Scan for the cell matching the given text and deliver its (x, y) coordinate at center. 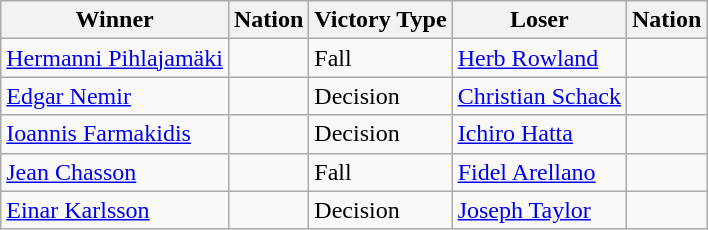
Edgar Nemir (115, 96)
Fidel Arellano (539, 172)
Jean Chasson (115, 172)
Ioannis Farmakidis (115, 134)
Herb Rowland (539, 58)
Ichiro Hatta (539, 134)
Joseph Taylor (539, 210)
Einar Karlsson (115, 210)
Hermanni Pihlajamäki (115, 58)
Christian Schack (539, 96)
Victory Type (380, 20)
Loser (539, 20)
Winner (115, 20)
